Extract the [x, y] coordinate from the center of the cell holding the provided text.  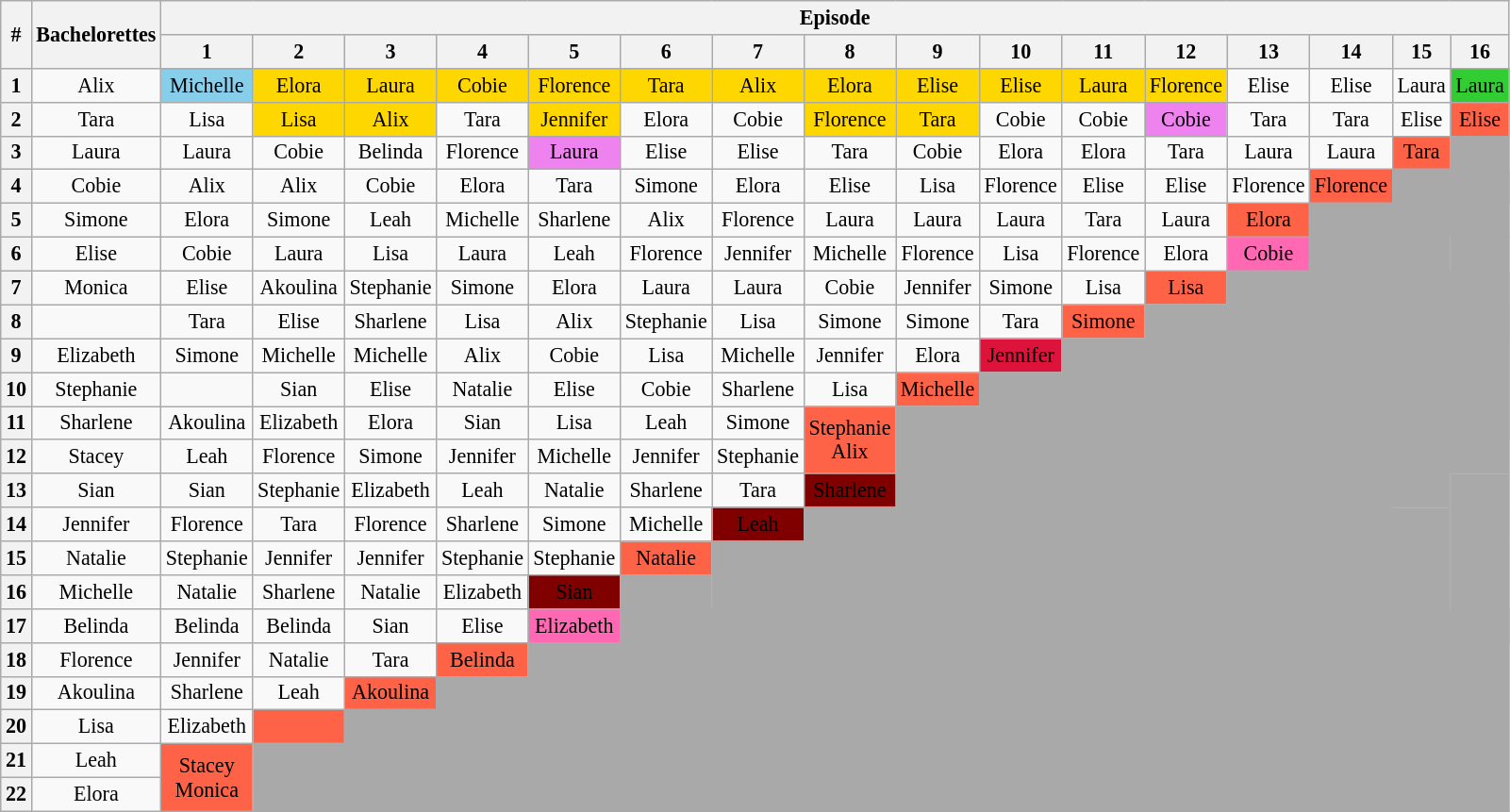
22 [16, 794]
17 [16, 625]
20 [16, 727]
Monica [96, 288]
Stacey [96, 456]
Episode [836, 17]
StaceyMonica [207, 777]
19 [16, 693]
18 [16, 659]
StephanieAlix [849, 439]
Bachelorettes [96, 34]
21 [16, 760]
# [16, 34]
